Return the (X, Y) coordinate for the center point of the cell that contains the specified text.  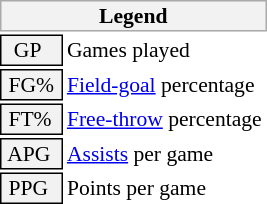
PPG (31, 188)
FG% (31, 85)
APG (31, 154)
FT% (31, 120)
Field-goal percentage (166, 85)
Games played (166, 50)
Free-throw percentage (166, 120)
Points per game (166, 188)
Assists per game (166, 154)
Legend (134, 16)
GP (31, 50)
